Determine the [X, Y] coordinate at the center of the cell enclosing the given text.  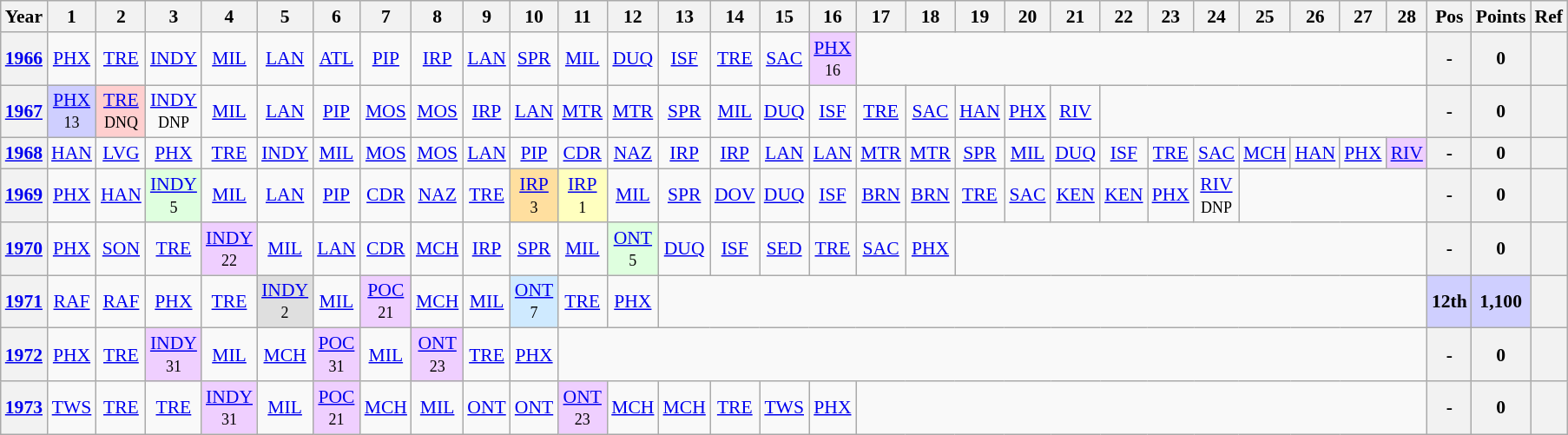
25 [1264, 16]
18 [931, 16]
IRP1 [582, 196]
POC31 [336, 354]
Ref [1548, 16]
ONT5 [632, 248]
INDY2 [285, 302]
1970 [24, 248]
Pos [1450, 16]
2 [122, 16]
3 [174, 16]
INDYDNP [174, 111]
LVG [122, 154]
9 [486, 16]
12 [632, 16]
1,100 [1501, 302]
22 [1123, 16]
11 [582, 16]
4 [229, 16]
DOV [735, 196]
16 [833, 16]
27 [1363, 16]
8 [438, 16]
1972 [24, 354]
SED [785, 248]
5 [285, 16]
28 [1407, 16]
17 [880, 16]
Points [1501, 16]
RIVDNP [1216, 196]
1968 [24, 154]
1969 [24, 196]
INDY5 [174, 196]
13 [684, 16]
19 [979, 16]
IRP3 [534, 196]
INDY22 [229, 248]
1 [71, 16]
SON [122, 248]
24 [1216, 16]
21 [1075, 16]
15 [785, 16]
PHX13 [71, 111]
1971 [24, 302]
ATL [336, 59]
TREDNQ [122, 111]
PHX16 [833, 59]
1967 [24, 111]
7 [385, 16]
Year [24, 16]
1966 [24, 59]
ONT7 [534, 302]
1973 [24, 408]
14 [735, 16]
10 [534, 16]
20 [1028, 16]
6 [336, 16]
12th [1450, 302]
26 [1314, 16]
23 [1170, 16]
